Pinpoint the cell where the given text exists, returning its (X, Y) midpoint coordinate. 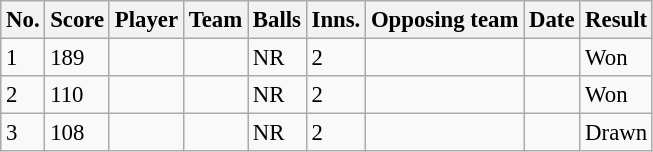
No. (23, 20)
110 (78, 95)
1 (23, 58)
108 (78, 133)
Opposing team (445, 20)
Player (146, 20)
Date (552, 20)
189 (78, 58)
Team (215, 20)
Drawn (616, 133)
Result (616, 20)
Score (78, 20)
Inns. (336, 20)
Balls (278, 20)
3 (23, 133)
